Pinpoint the cell where the given text exists, returning its [x, y] midpoint coordinate. 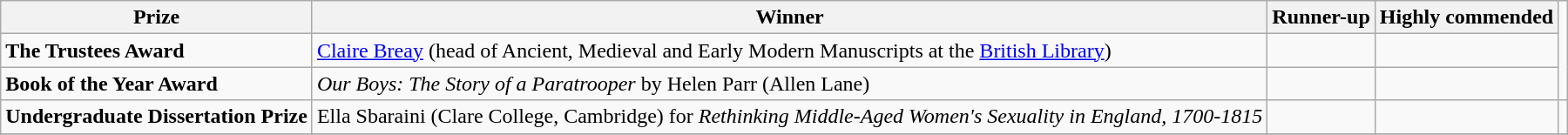
Highly commended [1466, 17]
Undergraduate Dissertation Prize [157, 117]
Runner-up [1321, 17]
Ella Sbaraini (Clare College, Cambridge) for Rethinking Middle-Aged Women's Sexuality in England, 1700-1815 [789, 117]
Book of the Year Award [157, 84]
Winner [789, 17]
Our Boys: The Story of a Paratrooper by Helen Parr (Allen Lane) [789, 84]
The Trustees Award [157, 51]
Claire Breay (head of Ancient, Medieval and Early Modern Manuscripts at the British Library) [789, 51]
Prize [157, 17]
